Locate the cell with the specified text and output its (X, Y) center coordinate. 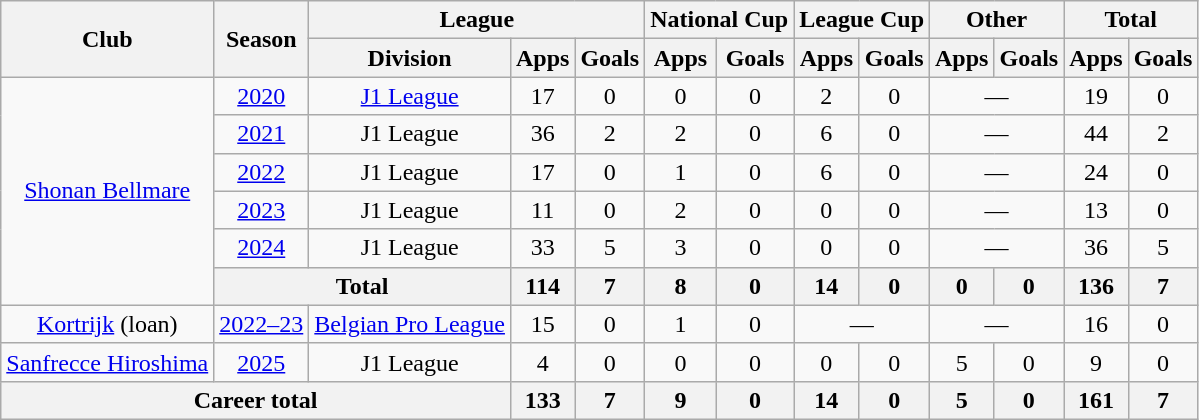
Season (262, 39)
Sanfrecce Hiroshima (108, 362)
161 (1096, 400)
8 (681, 286)
2022 (262, 172)
Shonan Bellmare (108, 191)
2020 (262, 96)
15 (542, 324)
Career total (256, 400)
19 (1096, 96)
44 (1096, 134)
13 (1096, 210)
Belgian Pro League (410, 324)
2021 (262, 134)
4 (542, 362)
National Cup (720, 20)
16 (1096, 324)
33 (542, 248)
24 (1096, 172)
114 (542, 286)
Kortrijk (loan) (108, 324)
Other (997, 20)
Division (410, 58)
League (477, 20)
11 (542, 210)
League Cup (862, 20)
136 (1096, 286)
133 (542, 400)
3 (681, 248)
2025 (262, 362)
Club (108, 39)
2022–23 (262, 324)
2024 (262, 248)
2023 (262, 210)
